Detect which cell encompasses the target text, then output its [x, y] center coordinate. 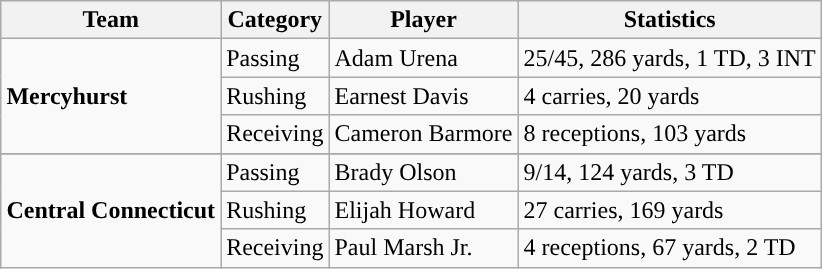
Cameron Barmore [424, 134]
Statistics [670, 20]
Brady Olson [424, 172]
9/14, 124 yards, 3 TD [670, 172]
Earnest Davis [424, 96]
Central Connecticut [111, 210]
27 carries, 169 yards [670, 210]
4 receptions, 67 yards, 2 TD [670, 248]
25/45, 286 yards, 1 TD, 3 INT [670, 58]
4 carries, 20 yards [670, 96]
Category [275, 20]
Elijah Howard [424, 210]
8 receptions, 103 yards [670, 134]
Team [111, 20]
Adam Urena [424, 58]
Player [424, 20]
Mercyhurst [111, 96]
Paul Marsh Jr. [424, 248]
